Search for the cell housing the specified text and yield its [X, Y] center coordinate. 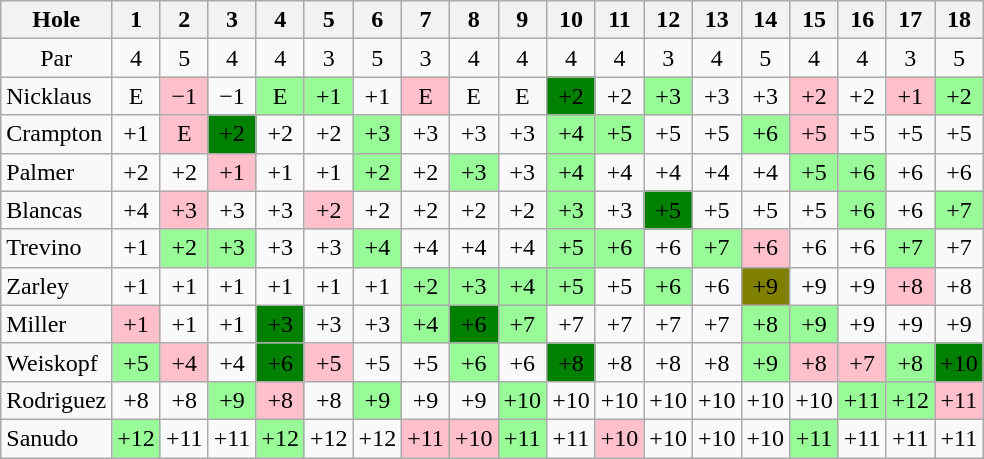
12 [668, 20]
7 [426, 20]
18 [960, 20]
10 [572, 20]
16 [862, 20]
Nicklaus [56, 96]
Blancas [56, 210]
Weiskopf [56, 362]
11 [620, 20]
Trevino [56, 248]
17 [910, 20]
6 [378, 20]
14 [766, 20]
13 [716, 20]
15 [814, 20]
Sanudo [56, 438]
Rodriguez [56, 400]
2 [184, 20]
Crampton [56, 134]
9 [522, 20]
Palmer [56, 172]
Par [56, 58]
Zarley [56, 286]
8 [474, 20]
Hole [56, 20]
1 [136, 20]
Miller [56, 324]
